Locate the cell with the specified text and output its [X, Y] center coordinate. 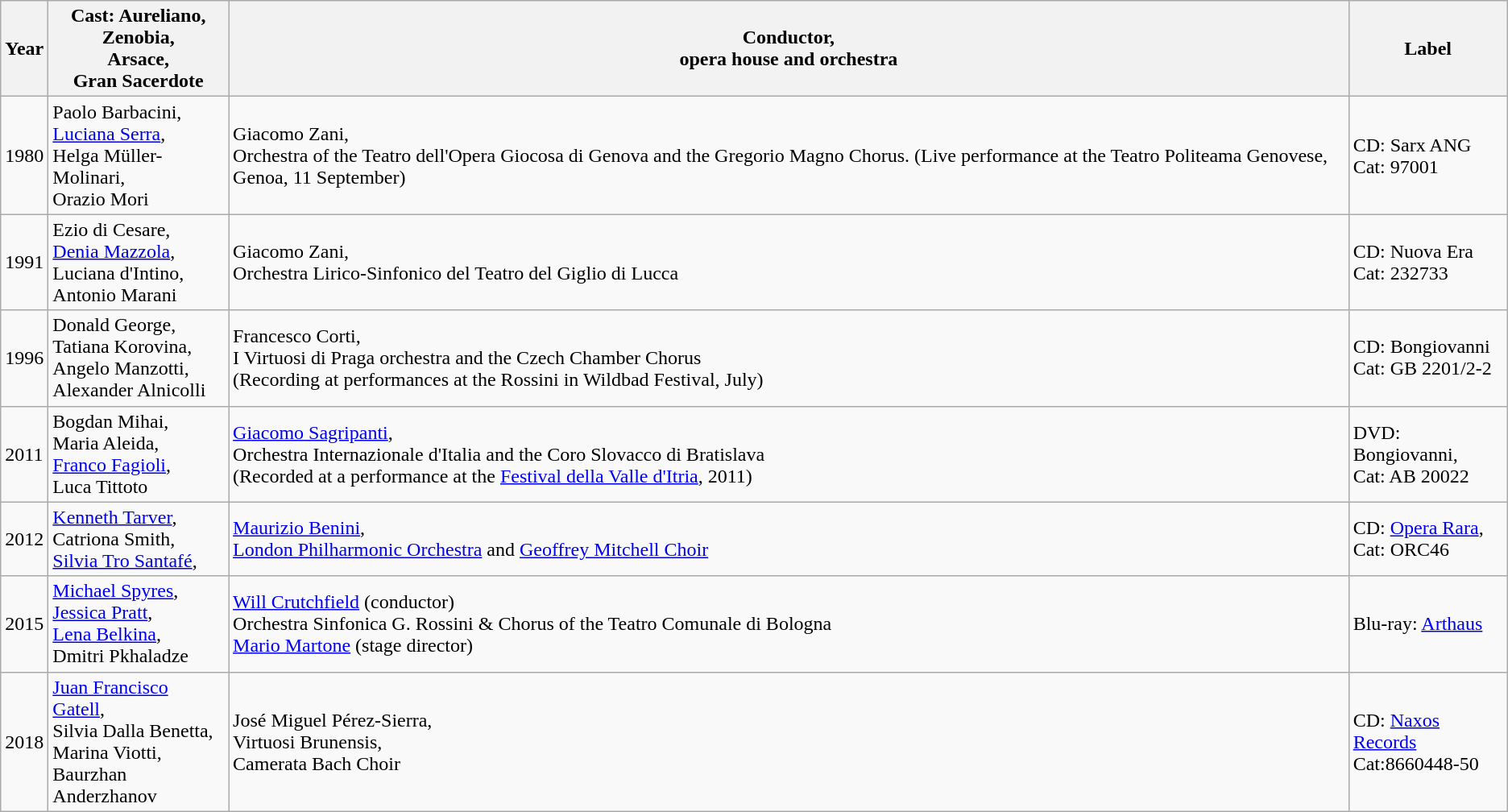
1991 [24, 263]
1980 [24, 155]
Ezio di Cesare,Denia Mazzola,Luciana d'Intino,Antonio Marani [139, 263]
Maurizio Benini,London Philharmonic Orchestra and Geoffrey Mitchell Choir [789, 539]
Label [1427, 48]
Will Crutchfield (conductor)Orchestra Sinfonica G. Rossini & Chorus of the Teatro Comunale di BolognaMario Martone (stage director) [789, 623]
Conductor,opera house and orchestra [789, 48]
CD: Nuova EraCat: 232733 [1427, 263]
CD: Sarx ANGCat: 97001 [1427, 155]
Paolo Barbacini,Luciana Serra,Helga Müller-Molinari,Orazio Mori [139, 155]
2018 [24, 741]
Giacomo Zani,Orchestra Lirico-Sinfonico del Teatro del Giglio di Lucca [789, 263]
2015 [24, 623]
Year [24, 48]
Francesco Corti,I Virtuosi di Praga orchestra and the Czech Chamber Chorus (Recording at performances at the Rossini in Wildbad Festival, July) [789, 358]
CD: BongiovanniCat: GB 2201/2-2 [1427, 358]
2011 [24, 454]
Blu-ray: Arthaus [1427, 623]
DVD: Bongiovanni,Cat: AB 20022 [1427, 454]
2012 [24, 539]
Juan Francisco Gatell,Silvia Dalla Benetta,Marina Viotti,Baurzhan Anderzhanov [139, 741]
1996 [24, 358]
Bogdan Mihai,Maria Aleida,Franco Fagioli,Luca Tittoto [139, 454]
CD: Naxos RecordsCat:8660448-50 [1427, 741]
CD: Opera Rara,Cat: ORC46 [1427, 539]
Cast: Aureliano,Zenobia,Arsace,Gran Sacerdote [139, 48]
Michael Spyres,Jessica Pratt,Lena Belkina,Dmitri Pkhaladze [139, 623]
Donald George, Tatiana Korovina,Angelo Manzotti,Alexander Alnicolli [139, 358]
Kenneth Tarver,Catriona Smith,Silvia Tro Santafé, [139, 539]
José Miguel Pérez-Sierra,Virtuosi Brunensis,Camerata Bach Choir [789, 741]
